Determine the (x, y) coordinate at the center of the cell enclosing the given text.  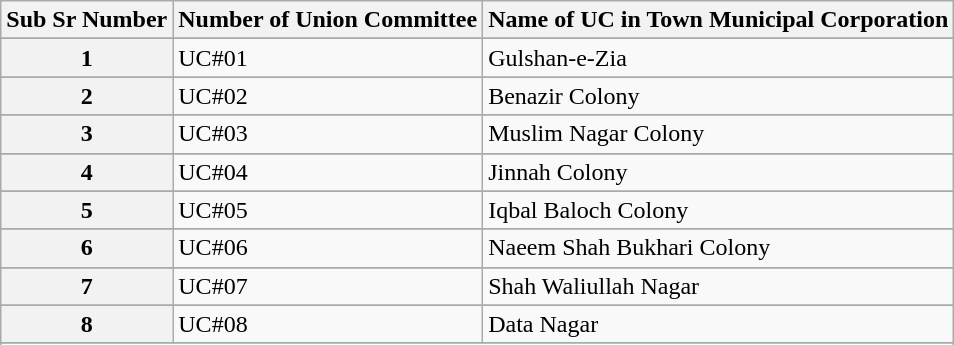
UC#05 (328, 210)
UC#08 (328, 324)
Gulshan-e-Zia (718, 58)
UC#06 (328, 248)
UC#03 (328, 134)
6 (87, 248)
Jinnah Colony (718, 172)
Data Nagar (718, 324)
Iqbal Baloch Colony (718, 210)
Benazir Colony (718, 96)
1 (87, 58)
UC#04 (328, 172)
4 (87, 172)
7 (87, 286)
UC#07 (328, 286)
Shah Waliullah Nagar (718, 286)
8 (87, 324)
5 (87, 210)
2 (87, 96)
Sub Sr Number (87, 20)
UC#02 (328, 96)
Muslim Nagar Colony (718, 134)
3 (87, 134)
UC#01 (328, 58)
Naeem Shah Bukhari Colony (718, 248)
Name of UC in Town Municipal Corporation (718, 20)
Number of Union Committee (328, 20)
